Pinpoint the cell where the given text exists, returning its (X, Y) midpoint coordinate. 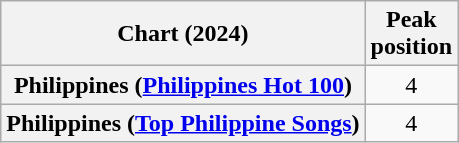
Philippines (Top Philippine Songs) (183, 123)
Chart (2024) (183, 34)
Peakposition (411, 34)
Philippines (Philippines Hot 100) (183, 85)
